Detect which cell encompasses the target text, then output its [x, y] center coordinate. 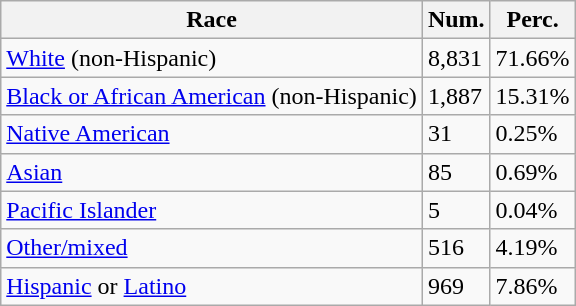
7.86% [532, 286]
5 [456, 210]
Black or African American (non-Hispanic) [212, 96]
White (non-Hispanic) [212, 58]
0.04% [532, 210]
516 [456, 248]
71.66% [532, 58]
Num. [456, 20]
Perc. [532, 20]
Hispanic or Latino [212, 286]
8,831 [456, 58]
Race [212, 20]
4.19% [532, 248]
1,887 [456, 96]
Asian [212, 172]
31 [456, 134]
Native American [212, 134]
Pacific Islander [212, 210]
0.25% [532, 134]
15.31% [532, 96]
Other/mixed [212, 248]
969 [456, 286]
85 [456, 172]
0.69% [532, 172]
